Return the [x, y] coordinate for the center point of the cell that contains the specified text.  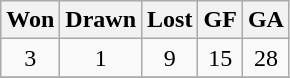
1 [101, 58]
Drawn [101, 20]
15 [220, 58]
3 [30, 58]
GF [220, 20]
28 [266, 58]
Won [30, 20]
GA [266, 20]
9 [170, 58]
Lost [170, 20]
